Provide the [x, y] coordinate of the cell's center where the given text is located.  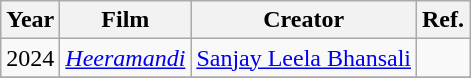
Film [126, 20]
Creator [304, 20]
Ref. [444, 20]
Heeramandi [126, 58]
Sanjay Leela Bhansali [304, 58]
Year [30, 20]
2024 [30, 58]
